Provide the [X, Y] coordinate of the cell's center where the given text is located.  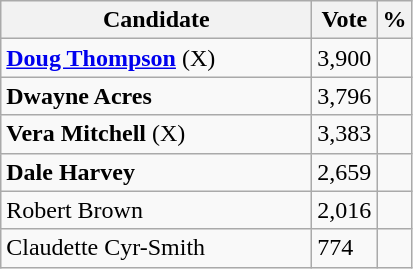
Candidate [156, 20]
3,900 [344, 58]
774 [344, 248]
2,659 [344, 172]
Dale Harvey [156, 172]
3,796 [344, 96]
Vera Mitchell (X) [156, 134]
Claudette Cyr-Smith [156, 248]
Vote [344, 20]
3,383 [344, 134]
Doug Thompson (X) [156, 58]
Robert Brown [156, 210]
Dwayne Acres [156, 96]
% [394, 20]
2,016 [344, 210]
